For the text-containing cell, return its midpoint in (X, Y) coordinate format. 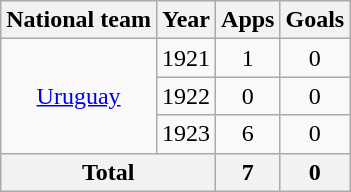
Uruguay (79, 96)
7 (248, 172)
1921 (186, 58)
1 (248, 58)
Goals (315, 20)
1922 (186, 96)
6 (248, 134)
1923 (186, 134)
Total (108, 172)
Apps (248, 20)
Year (186, 20)
National team (79, 20)
